Find where the given text appears and provide that cell's center as (X, Y) coordinate. 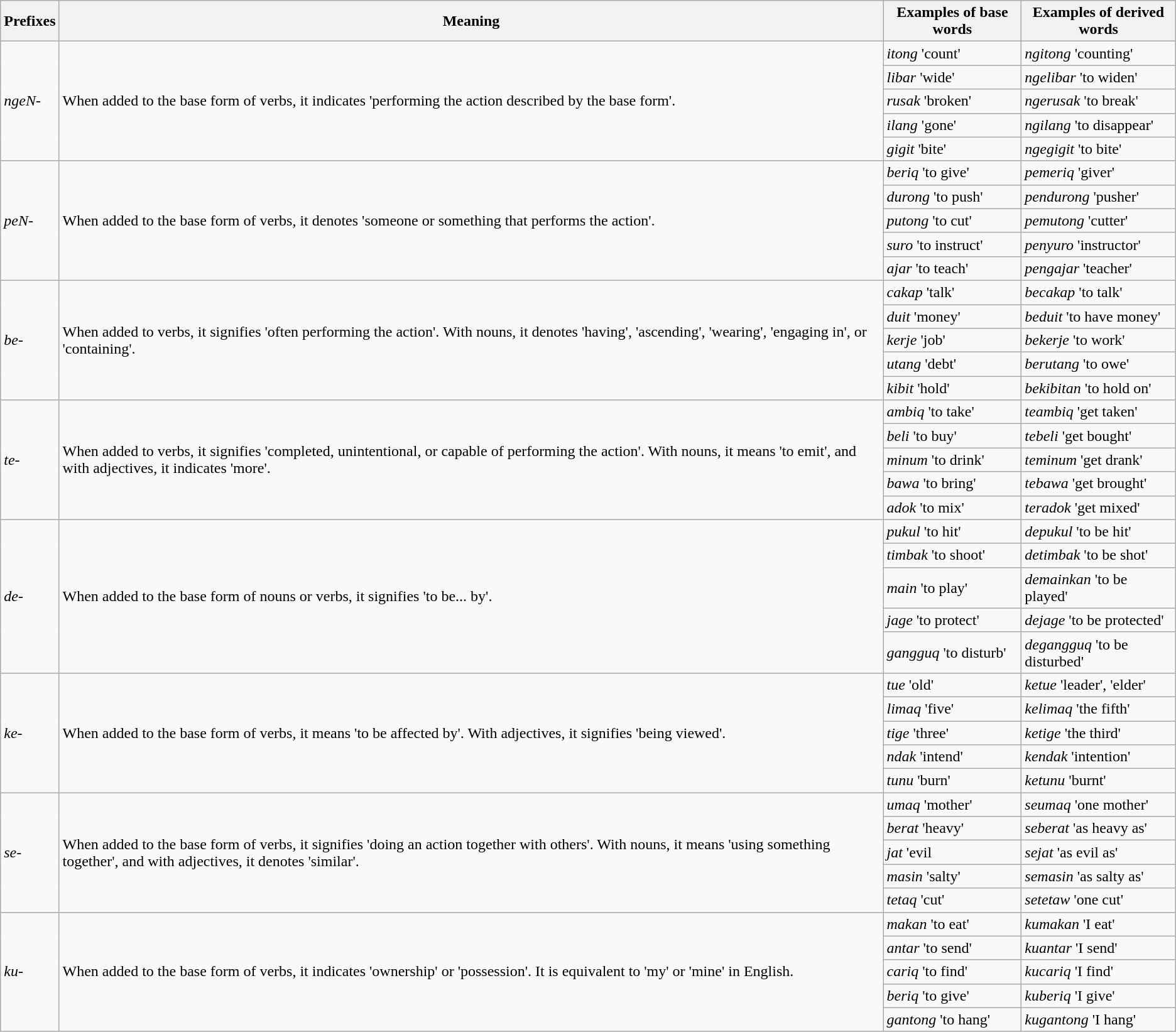
demainkan 'to be played' (1098, 588)
minum 'to drink' (952, 460)
gantong 'to hang' (952, 1019)
When added to the base form of verbs, it means 'to be affected by'. With adjectives, it signifies 'being viewed'. (471, 732)
kuantar 'I send' (1098, 948)
teradok 'get mixed' (1098, 508)
te- (30, 460)
suro 'to instruct' (952, 244)
When added to the base form of nouns or verbs, it signifies 'to be... by'. (471, 596)
itong 'count' (952, 53)
ketige 'the third' (1098, 733)
peN- (30, 220)
kuberiq 'I give' (1098, 996)
adok 'to mix' (952, 508)
duit 'money' (952, 316)
ilang 'gone' (952, 125)
kugantong 'I hang' (1098, 1019)
kelimaq 'the fifth' (1098, 709)
pukul 'to hit' (952, 531)
tige 'three' (952, 733)
ketunu 'burnt' (1098, 781)
tue 'old' (952, 685)
main 'to play' (952, 588)
kumakan 'I eat' (1098, 924)
kerje 'job' (952, 340)
bekerje 'to work' (1098, 340)
sejat 'as evil as' (1098, 852)
detimbak 'to be shot' (1098, 555)
be- (30, 340)
Prefixes (30, 21)
ngilang 'to disappear' (1098, 125)
pemeriq 'giver' (1098, 173)
beduit 'to have money' (1098, 316)
umaq 'mother' (952, 805)
bawa 'to bring' (952, 484)
setetaw 'one cut' (1098, 900)
ngeN- (30, 101)
pemutong 'cutter' (1098, 220)
depukul 'to be hit' (1098, 531)
tebeli 'get bought' (1098, 436)
pendurong 'pusher' (1098, 197)
libar 'wide' (952, 77)
antar 'to send' (952, 948)
ke- (30, 732)
de- (30, 596)
kibit 'hold' (952, 388)
ndak 'intend' (952, 757)
seumaq 'one mother' (1098, 805)
utang 'debt' (952, 364)
cariq 'to find' (952, 972)
bekibitan 'to hold on' (1098, 388)
teambiq 'get taken' (1098, 412)
ajar 'to teach' (952, 268)
tebawa 'get brought' (1098, 484)
Examples of derived words (1098, 21)
pengajar 'teacher' (1098, 268)
ambiq 'to take' (952, 412)
degangguq 'to be disturbed' (1098, 652)
ngelibar 'to widen' (1098, 77)
semasin 'as salty as' (1098, 876)
rusak 'broken' (952, 101)
tetaq 'cut' (952, 900)
Meaning (471, 21)
penyuro 'instructor' (1098, 244)
kucariq 'I find' (1098, 972)
timbak 'to shoot' (952, 555)
putong 'to cut' (952, 220)
When added to the base form of verbs, it denotes 'someone or something that performs the action'. (471, 220)
ngegigit 'to bite' (1098, 149)
ku- (30, 972)
jage 'to protect' (952, 620)
ketue 'leader', 'elder' (1098, 685)
tunu 'burn' (952, 781)
makan 'to eat' (952, 924)
durong 'to push' (952, 197)
berutang 'to owe' (1098, 364)
cakap 'talk' (952, 292)
When added to the base form of verbs, it indicates 'ownership' or 'possession'. It is equivalent to 'my' or 'mine' in English. (471, 972)
seberat 'as heavy as' (1098, 828)
ngerusak 'to break' (1098, 101)
masin 'salty' (952, 876)
beli 'to buy' (952, 436)
kendak 'intention' (1098, 757)
gigit 'bite' (952, 149)
ngitong 'counting' (1098, 53)
becakap 'to talk' (1098, 292)
gangguq 'to disturb' (952, 652)
dejage 'to be protected' (1098, 620)
jat 'evil (952, 852)
Examples of base words (952, 21)
limaq 'five' (952, 709)
teminum 'get drank' (1098, 460)
se- (30, 852)
berat 'heavy' (952, 828)
When added to the base form of verbs, it indicates 'performing the action described by the base form'. (471, 101)
